Return the (x, y) coordinate for the center point of the cell that contains the specified text.  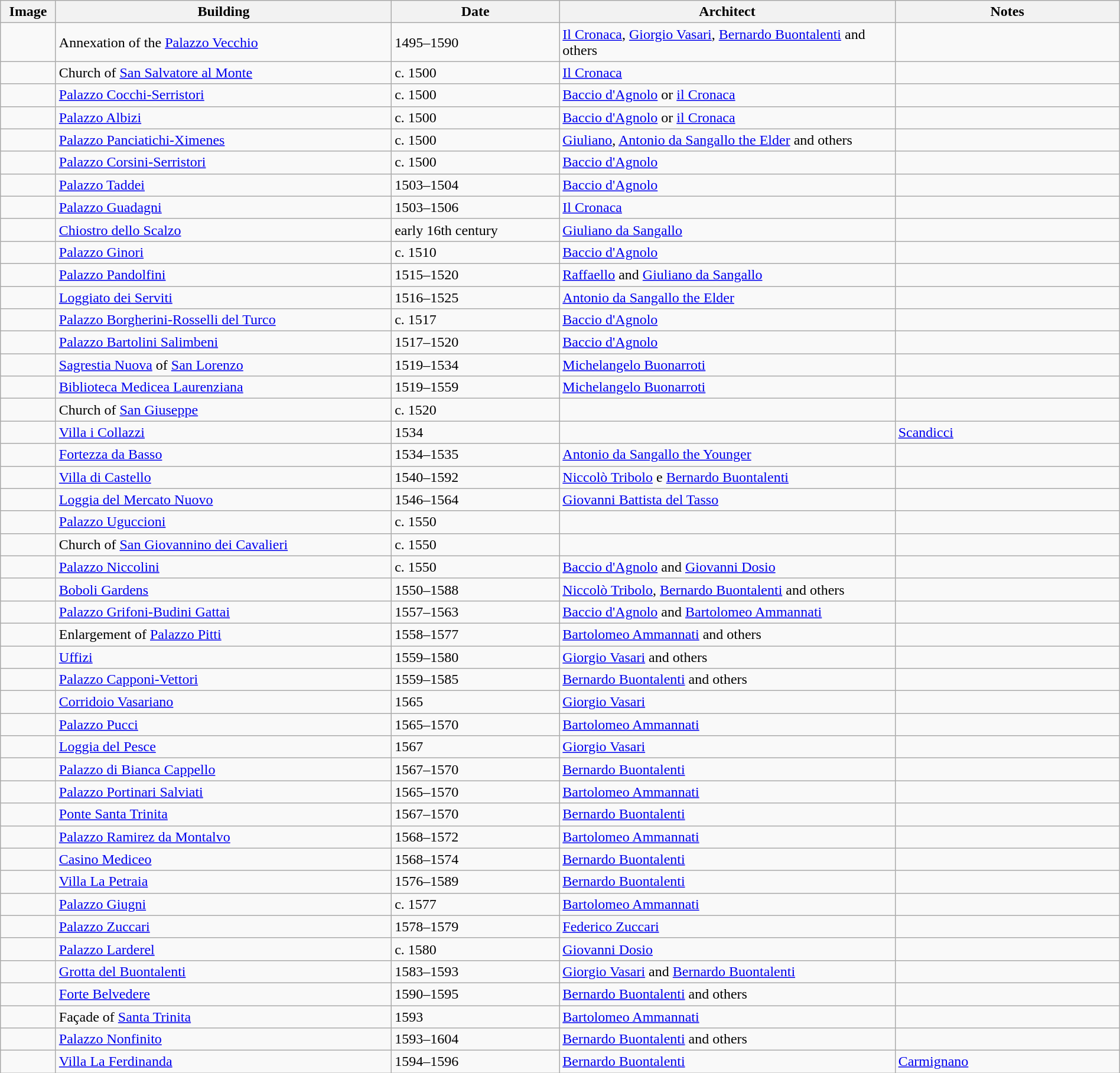
Image (28, 12)
Boboli Gardens (223, 589)
1559–1580 (476, 657)
1519–1559 (476, 387)
Palazzo Pandolfini (223, 275)
Grotta del Buontalenti (223, 971)
Niccolò Tribolo e Bernardo Buontalenti (727, 477)
1559–1585 (476, 680)
Sagrestia Nuova of San Lorenzo (223, 365)
c. 1577 (476, 904)
c. 1520 (476, 410)
Niccolò Tribolo, Bernardo Buontalenti and others (727, 589)
Loggiato dei Serviti (223, 297)
Antonio da Sangallo the Elder (727, 297)
1519–1534 (476, 365)
Palazzo Giugni (223, 904)
Palazzo Zuccari (223, 927)
Chiostro dello Scalzo (223, 230)
Biblioteca Medicea Laurenziana (223, 387)
1593–1604 (476, 1039)
Façade of Santa Trinita (223, 1016)
Palazzo Taddei (223, 185)
1565 (476, 702)
1517–1520 (476, 343)
Palazzo Cocchi-Serristori (223, 95)
1550–1588 (476, 589)
Palazzo Ginori (223, 252)
Church of San Salvatore al Monte (223, 73)
Palazzo di Bianca Cappello (223, 769)
1576–1589 (476, 882)
1503–1504 (476, 185)
Palazzo Nonfinito (223, 1039)
1534 (476, 432)
Palazzo Pucci (223, 725)
1567 (476, 747)
1590–1595 (476, 994)
Uffizi (223, 657)
Palazzo Grifoni-Budini Gattai (223, 612)
Baccio d'Agnolo and Giovanni Dosio (727, 567)
Villa La Petraia (223, 882)
1546–1564 (476, 500)
Date (476, 12)
Palazzo Albizi (223, 118)
Palazzo Panciatichi-Ximenes (223, 140)
1578–1579 (476, 927)
Villa La Ferdinanda (223, 1062)
c. 1510 (476, 252)
Giorgio Vasari and others (727, 657)
Loggia del Mercato Nuovo (223, 500)
1593 (476, 1016)
1503–1506 (476, 207)
1583–1593 (476, 971)
Palazzo Niccolini (223, 567)
Antonio da Sangallo the Younger (727, 455)
Corridoio Vasariano (223, 702)
Enlargement of Palazzo Pitti (223, 634)
Giovanni Dosio (727, 949)
Carmignano (1007, 1062)
Giovanni Battista del Tasso (727, 500)
Annexation of the Palazzo Vecchio (223, 43)
c. 1580 (476, 949)
Church of San Giovannino dei Cavalieri (223, 544)
Fortezza da Basso (223, 455)
Ponte Santa Trinita (223, 814)
Scandicci (1007, 432)
Giuliano, Antonio da Sangallo the Elder and others (727, 140)
1568–1574 (476, 859)
Villa di Castello (223, 477)
early 16th century (476, 230)
1568–1572 (476, 837)
1495–1590 (476, 43)
Giuliano da Sangallo (727, 230)
1534–1535 (476, 455)
1540–1592 (476, 477)
Palazzo Corsini-Serristori (223, 162)
Palazzo Capponi-Vettori (223, 680)
Raffaello and Giuliano da Sangallo (727, 275)
Bartolomeo Ammannati and others (727, 634)
1594–1596 (476, 1062)
1515–1520 (476, 275)
Loggia del Pesce (223, 747)
Il Cronaca, Giorgio Vasari, Bernardo Buontalenti and others (727, 43)
c. 1517 (476, 320)
Palazzo Ramirez da Montalvo (223, 837)
Palazzo Uguccioni (223, 522)
Forte Belvedere (223, 994)
Palazzo Borgherini-Rosselli del Turco (223, 320)
1516–1525 (476, 297)
Palazzo Larderel (223, 949)
1557–1563 (476, 612)
Palazzo Guadagni (223, 207)
Architect (727, 12)
Baccio d'Agnolo and Bartolomeo Ammannati (727, 612)
Notes (1007, 12)
1558–1577 (476, 634)
Palazzo Bartolini Salimbeni (223, 343)
Giorgio Vasari and Bernardo Buontalenti (727, 971)
Federico Zuccari (727, 927)
Church of San Giuseppe (223, 410)
Villa i Collazzi (223, 432)
Palazzo Portinari Salviati (223, 792)
Casino Mediceo (223, 859)
Building (223, 12)
